Scan for the cell matching the given text and deliver its (X, Y) coordinate at center. 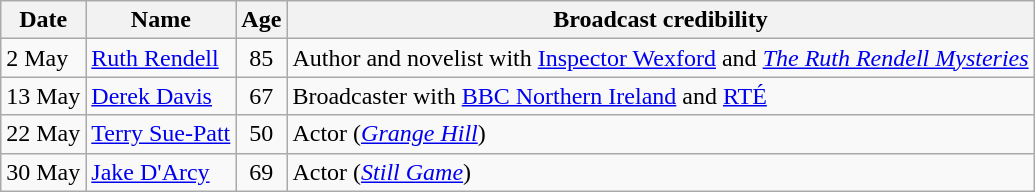
Ruth Rendell (161, 58)
67 (262, 96)
Broadcaster with BBC Northern Ireland and RTÉ (660, 96)
Actor (Grange Hill) (660, 134)
Author and novelist with Inspector Wexford and The Ruth Rendell Mysteries (660, 58)
Terry Sue-Patt (161, 134)
Derek Davis (161, 96)
Name (161, 20)
85 (262, 58)
2 May (44, 58)
Jake D'Arcy (161, 172)
Actor (Still Game) (660, 172)
Broadcast credibility (660, 20)
22 May (44, 134)
69 (262, 172)
30 May (44, 172)
50 (262, 134)
13 May (44, 96)
Date (44, 20)
Age (262, 20)
